Provide the [X, Y] coordinate of the cell's center where the given text is located.  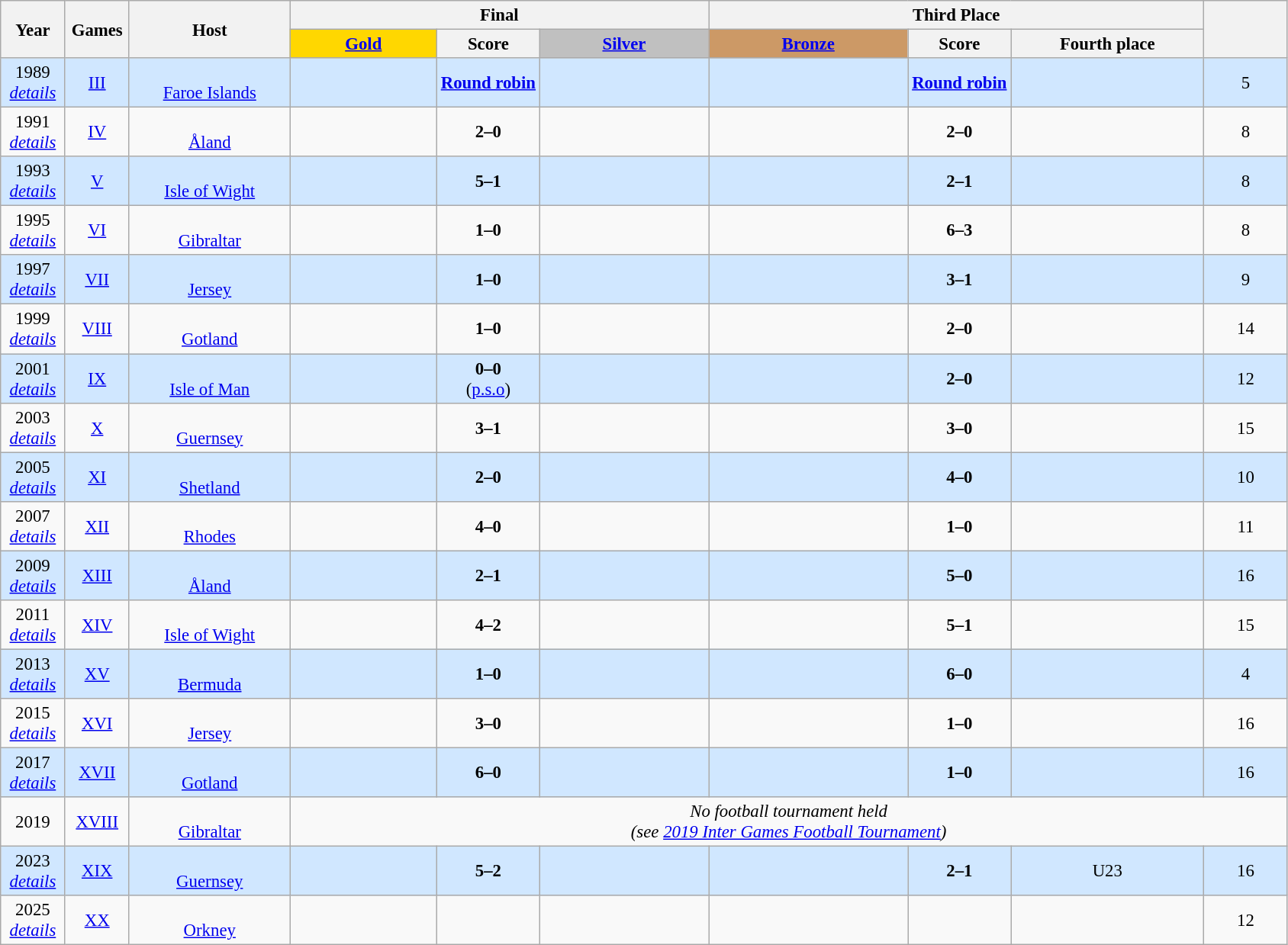
U23 [1108, 871]
Orkney [209, 920]
5–0 [960, 575]
2019 [33, 822]
VIII [97, 329]
X [97, 427]
Faroe Islands [209, 82]
0–0(p.s.o) [488, 378]
4 [1245, 674]
XII [97, 526]
4–2 [488, 625]
1995details [33, 230]
2011details [33, 625]
V [97, 182]
Final [499, 15]
2013details [33, 674]
2015details [33, 723]
Gold [363, 44]
Isle of Man [209, 378]
IV [97, 133]
Third Place [957, 15]
No football tournament held(see 2019 Inter Games Football Tournament) [789, 822]
2017details [33, 772]
1999details [33, 329]
Games [97, 29]
XI [97, 477]
Rhodes [209, 526]
III [97, 82]
6–3 [960, 230]
5–2 [488, 871]
Shetland [209, 477]
1989details [33, 82]
XIV [97, 625]
Host [209, 29]
2005details [33, 477]
14 [1245, 329]
IX [97, 378]
1991details [33, 133]
Year [33, 29]
2001details [33, 378]
5 [1245, 82]
XVII [97, 772]
2007details [33, 526]
10 [1245, 477]
1997details [33, 279]
2025details [33, 920]
XVI [97, 723]
VI [97, 230]
XIX [97, 871]
Silver [624, 44]
2023details [33, 871]
Bronze [809, 44]
XIII [97, 575]
1993details [33, 182]
2009details [33, 575]
Fourth place [1108, 44]
9 [1245, 279]
XX [97, 920]
XVIII [97, 822]
Bermuda [209, 674]
11 [1245, 526]
VII [97, 279]
XV [97, 674]
2003details [33, 427]
